Capture the cell that displays the provided text and extract its (x, y) central coordinate. 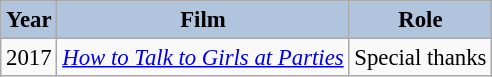
Role (420, 20)
Film (203, 20)
Year (29, 20)
How to Talk to Girls at Parties (203, 58)
Special thanks (420, 58)
2017 (29, 58)
